For the text-containing cell, return its midpoint in [X, Y] coordinate format. 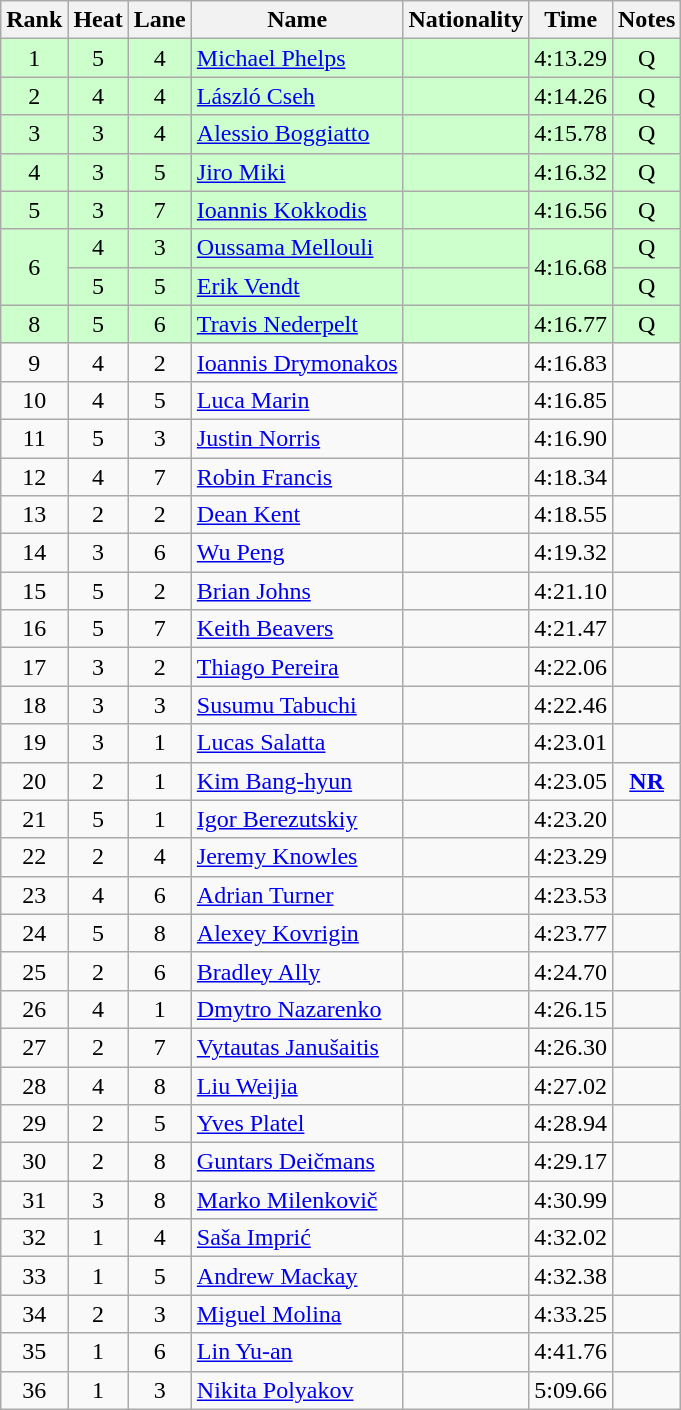
4:16.90 [571, 438]
4:23.01 [571, 743]
23 [34, 895]
22 [34, 857]
Alessio Boggiatto [297, 134]
Luca Marin [297, 400]
Thiago Pereira [297, 667]
4:21.10 [571, 591]
4:14.26 [571, 96]
13 [34, 515]
15 [34, 591]
Michael Phelps [297, 58]
Dmytro Nazarenko [297, 1009]
25 [34, 971]
Miguel Molina [297, 1314]
4:16.83 [571, 362]
4:19.32 [571, 553]
Erik Vendt [297, 286]
36 [34, 1390]
Name [297, 20]
László Cseh [297, 96]
Wu Peng [297, 553]
4:22.06 [571, 667]
4:24.70 [571, 971]
14 [34, 553]
Jeremy Knowles [297, 857]
4:18.34 [571, 477]
28 [34, 1085]
Guntars Deičmans [297, 1162]
4:23.20 [571, 819]
Marko Milenkovič [297, 1200]
4:23.53 [571, 895]
29 [34, 1124]
Vytautas Janušaitis [297, 1047]
4:29.17 [571, 1162]
Justin Norris [297, 438]
33 [34, 1276]
10 [34, 400]
19 [34, 743]
4:32.38 [571, 1276]
Dean Kent [297, 515]
Lane [160, 20]
31 [34, 1200]
4:27.02 [571, 1085]
Ioannis Kokkodis [297, 210]
Nationality [466, 20]
Notes [646, 20]
30 [34, 1162]
4:30.99 [571, 1200]
Oussama Mellouli [297, 248]
4:16.77 [571, 324]
4:13.29 [571, 58]
4:18.55 [571, 515]
4:16.85 [571, 400]
Adrian Turner [297, 895]
Alexey Kovrigin [297, 933]
16 [34, 629]
9 [34, 362]
Yves Platel [297, 1124]
24 [34, 933]
Robin Francis [297, 477]
Igor Berezutskiy [297, 819]
Heat [98, 20]
Keith Beavers [297, 629]
4:16.32 [571, 172]
Jiro Miki [297, 172]
4:23.29 [571, 857]
18 [34, 705]
NR [646, 781]
Nikita Polyakov [297, 1390]
4:21.47 [571, 629]
Brian Johns [297, 591]
Andrew Mackay [297, 1276]
32 [34, 1238]
Rank [34, 20]
Liu Weijia [297, 1085]
Lin Yu-an [297, 1352]
4:15.78 [571, 134]
4:41.76 [571, 1352]
17 [34, 667]
27 [34, 1047]
11 [34, 438]
5:09.66 [571, 1390]
26 [34, 1009]
Ioannis Drymonakos [297, 362]
Susumu Tabuchi [297, 705]
4:32.02 [571, 1238]
4:23.05 [571, 781]
35 [34, 1352]
Saša Imprić [297, 1238]
Lucas Salatta [297, 743]
21 [34, 819]
4:16.68 [571, 267]
Travis Nederpelt [297, 324]
Time [571, 20]
20 [34, 781]
4:23.77 [571, 933]
4:26.15 [571, 1009]
12 [34, 477]
Bradley Ally [297, 971]
4:22.46 [571, 705]
34 [34, 1314]
4:26.30 [571, 1047]
4:33.25 [571, 1314]
4:28.94 [571, 1124]
4:16.56 [571, 210]
Kim Bang-hyun [297, 781]
